For the text-containing cell, return its midpoint in [x, y] coordinate format. 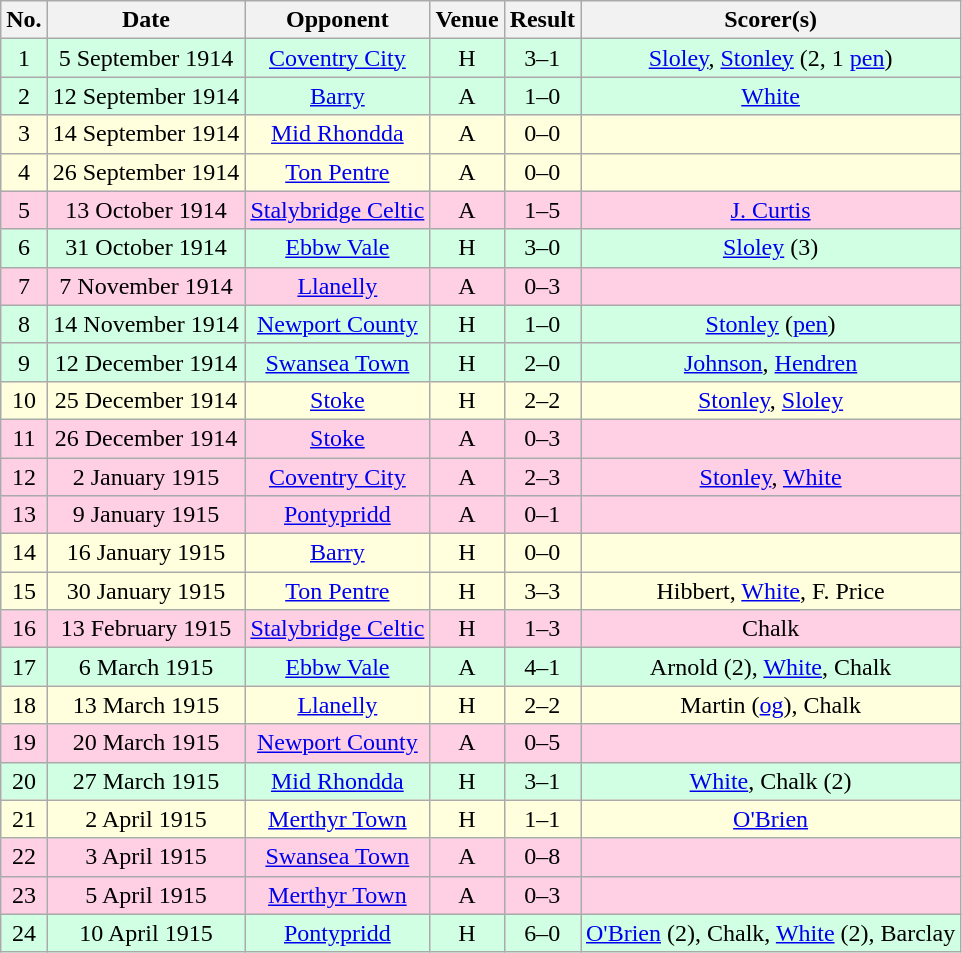
5 April 1915 [146, 895]
31 October 1914 [146, 248]
J. Curtis [770, 210]
1–5 [542, 210]
Date [146, 20]
Venue [467, 20]
4 [24, 172]
5 [24, 210]
11 [24, 438]
Result [542, 20]
12 [24, 477]
1 [24, 58]
Stonley, White [770, 477]
2–0 [542, 362]
26 December 1914 [146, 438]
12 December 1914 [146, 362]
3–0 [542, 248]
17 [24, 667]
6 [24, 248]
13 October 1914 [146, 210]
21 [24, 819]
22 [24, 857]
Sloley, Stonley (2, 1 pen) [770, 58]
18 [24, 705]
6–0 [542, 933]
White [770, 96]
12 September 1914 [146, 96]
2 [24, 96]
5 September 1914 [146, 58]
Chalk [770, 629]
16 [24, 629]
O'Brien [770, 819]
19 [24, 743]
20 [24, 781]
14 [24, 553]
0–8 [542, 857]
Stonley, Sloley [770, 400]
2 April 1915 [146, 819]
14 November 1914 [146, 324]
3–3 [542, 591]
Arnold (2), White, Chalk [770, 667]
0–1 [542, 515]
7 November 1914 [146, 286]
9 [24, 362]
0–5 [542, 743]
30 January 1915 [146, 591]
2 January 1915 [146, 477]
24 [24, 933]
8 [24, 324]
26 September 1914 [146, 172]
Johnson, Hendren [770, 362]
13 March 1915 [146, 705]
1–1 [542, 819]
9 January 1915 [146, 515]
1–3 [542, 629]
13 February 1915 [146, 629]
Martin (og), Chalk [770, 705]
4–1 [542, 667]
Scorer(s) [770, 20]
10 April 1915 [146, 933]
Stonley (pen) [770, 324]
15 [24, 591]
13 [24, 515]
3 [24, 134]
Sloley (3) [770, 248]
20 March 1915 [146, 743]
Hibbert, White, F. Price [770, 591]
27 March 1915 [146, 781]
14 September 1914 [146, 134]
25 December 1914 [146, 400]
23 [24, 895]
O'Brien (2), Chalk, White (2), Barclay [770, 933]
Opponent [338, 20]
No. [24, 20]
16 January 1915 [146, 553]
2–3 [542, 477]
White, Chalk (2) [770, 781]
10 [24, 400]
3 April 1915 [146, 857]
6 March 1915 [146, 667]
7 [24, 286]
